Return the (X, Y) coordinate for the center point of the cell that contains the specified text.  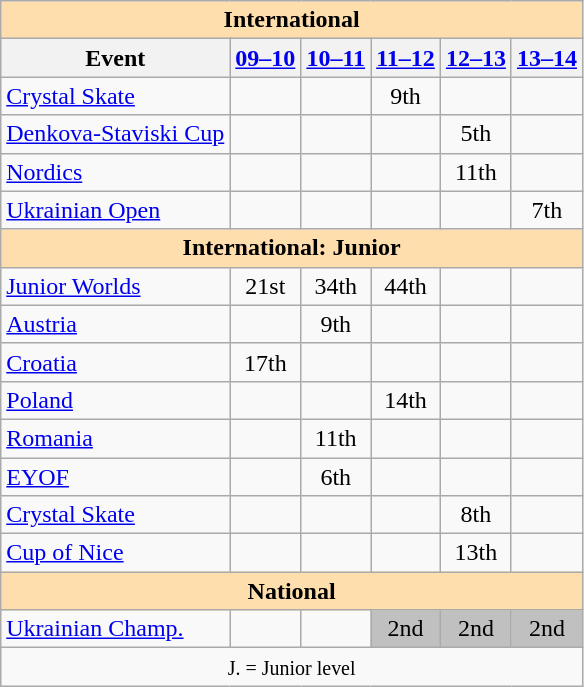
6th (336, 477)
21st (266, 286)
12–13 (476, 58)
14th (406, 400)
8th (476, 515)
Croatia (116, 362)
International (292, 20)
13–14 (546, 58)
EYOF (116, 477)
09–10 (266, 58)
Cup of Nice (116, 553)
Romania (116, 438)
Ukrainian Open (116, 210)
10–11 (336, 58)
44th (406, 286)
7th (546, 210)
Poland (116, 400)
Event (116, 58)
Denkova-Staviski Cup (116, 134)
Junior Worlds (116, 286)
J. = Junior level (292, 667)
34th (336, 286)
National (292, 591)
Nordics (116, 172)
Austria (116, 324)
International: Junior (292, 248)
5th (476, 134)
Ukrainian Champ. (116, 629)
17th (266, 362)
13th (476, 553)
11–12 (406, 58)
